Extract the [X, Y] coordinate from the center of the cell holding the provided text.  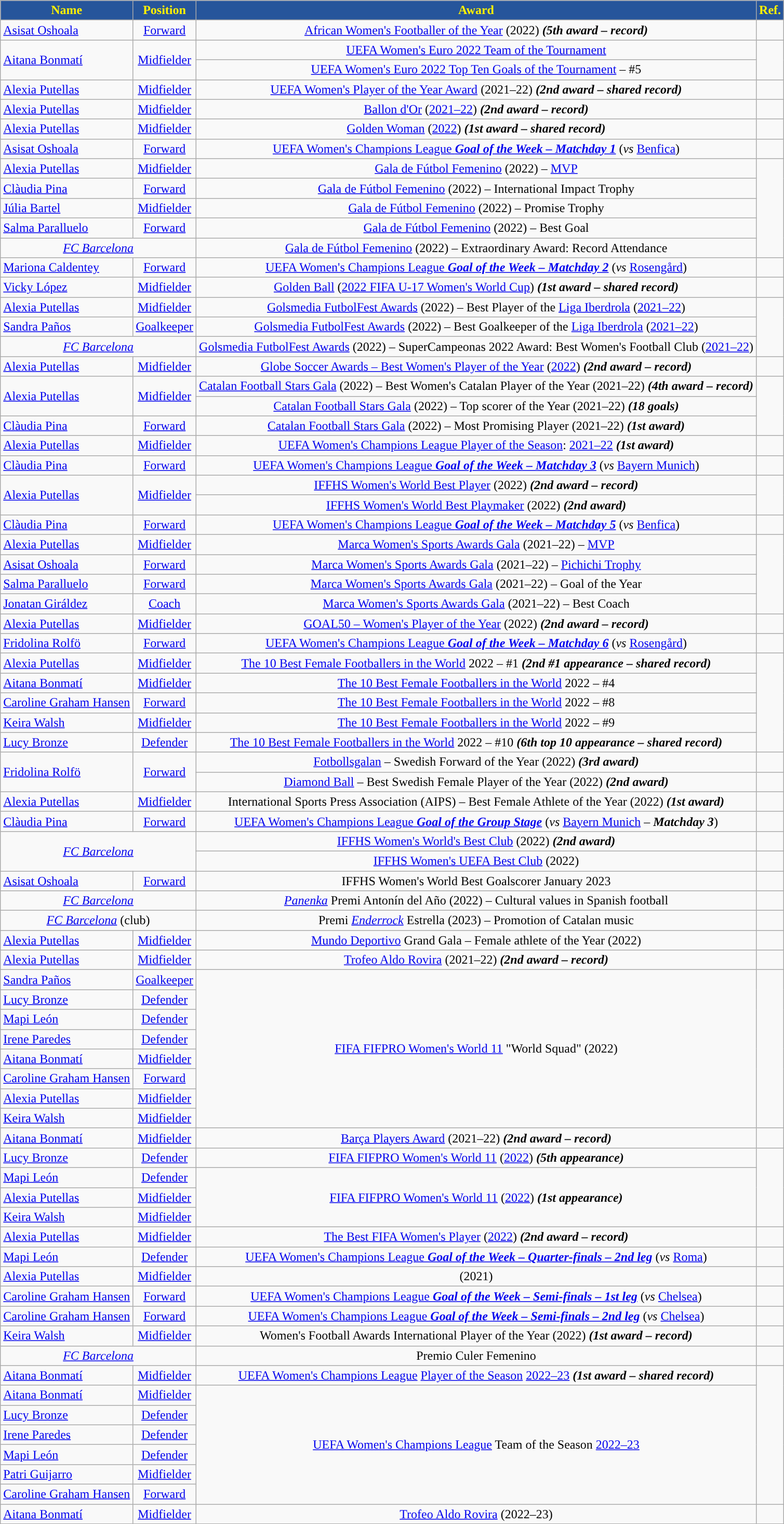
Gala de Fútbol Femenino (2022) – International Impact Trophy [476, 188]
Ref. [770, 10]
Gala de Fútbol Femenino (2022) – Best Goal [476, 228]
Premi Enderrock Estrella (2023) – Promotion of Catalan music [476, 921]
UEFA Women's Champions League Goal of the Group Stage (vs Bayern Munich – Matchday 3) [476, 821]
Premio Culer Femenino [476, 1356]
Catalan Football Stars Gala (2022) – Top scorer of the Year (2021–22) (18 goals) [476, 406]
FC Barcelona (club) [99, 921]
IFFHS Women's World Best Player (2022) (2nd award – record) [476, 485]
UEFA Women's Player of the Year Award (2021–22) (2nd award – shared record) [476, 89]
Golden Ball (2022 FIFA U-17 Women's World Cup) (1st award – shared record) [476, 287]
African Women's Footballer of the Year (2022) (5th award – record) [476, 30]
The Best FIFA Women's Player (2022) (2nd award – record) [476, 1237]
The 10 Best Female Footballers in the World 2022 – #1 (2nd #1 appearance – shared record) [476, 663]
Position [165, 10]
UEFA Women's Champions League Goal of the Week – Matchday 6 (vs Rosengård) [476, 643]
UEFA Women's Champions League Goal of the Week – Quarter-finals – 2nd leg (vs Roma) [476, 1257]
IFFHS Women's World Best Goalscorer January 2023 [476, 881]
The 10 Best Female Footballers in the World 2022 – #9 [476, 722]
Gala de Fútbol Femenino (2022) – Extraordinary Award: Record Attendance [476, 248]
Coach [165, 604]
Women's Football Awards International Player of the Year (2022) (1st award – record) [476, 1336]
Marca Women's Sports Awards Gala (2021–22) – Goal of the Year [476, 584]
Catalan Football Stars Gala (2022) – Most Promising Player (2021–22) (1st award) [476, 426]
UEFA Women's Champions League Player of the Season: 2021–22 (1st award) [476, 445]
Barça Players Award (2021–22) (2nd award – record) [476, 1138]
FIFA FIFPRO Women's World 11 (2022) (5th appearance) [476, 1158]
The 10 Best Female Footballers in the World 2022 – #4 [476, 683]
Trofeo Aldo Rovira (2021–22) (2nd award – record) [476, 960]
IFFHS Women's World's Best Club (2022) (2nd award) [476, 841]
Júlia Bartel [67, 208]
UEFA Women's Champions League Goal of the Week – Semi-finals – 2nd leg (vs Chelsea) [476, 1316]
UEFA Women's Champions League Goal of the Week – Matchday 3 (vs Bayern Munich) [476, 465]
UEFA Women's Champions League Goal of the Week – Matchday 5 (vs Benfica) [476, 524]
Jonatan Giráldez [67, 604]
UEFA Women's Euro 2022 Top Ten Goals of the Tournament – #5 [476, 70]
Catalan Football Stars Gala (2022) – Best Women's Catalan Player of the Year (2021–22) (4th award – record) [476, 386]
GOAL50 – Women's Player of the Year (2022) (2nd award – record) [476, 624]
Marca Women's Sports Awards Gala (2021–22) – Best Coach [476, 604]
Golsmedia FutbolFest Awards (2022) – Best Player of the Liga Iberdrola (2021–22) [476, 307]
International Sports Press Association (AIPS) – Best Female Athlete of the Year (2022) (1st award) [476, 802]
The 10 Best Female Footballers in the World 2022 – #8 [476, 703]
UEFA Women's Champions League Goal of the Week – Matchday 2 (vs Rosengård) [476, 268]
Mundo Deportivo Grand Gala – Female athlete of the Year (2022) [476, 940]
UEFA Women's Champions League Goal of the Week – Matchday 1 (vs Benfica) [476, 149]
The 10 Best Female Footballers in the World 2022 – #10 (6th top 10 appearance – shared record) [476, 742]
Panenka Premi Antonín del Año (2022) – Cultural values in Spanish football [476, 901]
FIFA FIFPRO Women's World 11 (2022) (1st appearance) [476, 1197]
Ballon d'Or (2021–22) (2nd award – record) [476, 109]
FIFA FIFPRO Women's World 11 "World Squad" (2022) [476, 1049]
IFFHS Women's UEFA Best Club (2022) [476, 861]
UEFA Women's Champions League Player of the Season 2022–23 (1st award – shared record) [476, 1375]
Vicky López [67, 287]
(2021) [476, 1277]
Globe Soccer Awards – Best Women's Player of the Year (2022) (2nd award – record) [476, 366]
Diamond Ball – Best Swedish Female Player of the Year (2022) (2nd award) [476, 782]
UEFA Women's Euro 2022 Team of the Tournament [476, 50]
Gala de Fútbol Femenino (2022) – Promise Trophy [476, 208]
IFFHS Women's World Best Playmaker (2022) (2nd award) [476, 505]
Golden Woman (2022) (1st award – shared record) [476, 129]
Name [67, 10]
Marca Women's Sports Awards Gala (2021–22) – MVP [476, 544]
Golsmedia FutbolFest Awards (2022) – Best Goalkeeper of the Liga Iberdrola (2021–22) [476, 327]
Trofeo Aldo Rovira (2022–23) [476, 1514]
Gala de Fútbol Femenino (2022) – MVP [476, 168]
Fotbollsgalan – Swedish Forward of the Year (2022) (3rd award) [476, 762]
Patri Guijarro [67, 1474]
Award [476, 10]
Golsmedia FutbolFest Awards (2022) – SuperCampeonas 2022 Award: Best Women's Football Club (2021–22) [476, 347]
UEFA Women's Champions League Goal of the Week – Semi-finals – 1st leg (vs Chelsea) [476, 1296]
Marca Women's Sports Awards Gala (2021–22) – Pichichi Trophy [476, 564]
UEFA Women's Champions League Team of the Season 2022–23 [476, 1444]
Mariona Caldentey [67, 268]
